Identify which cell holds the provided text, then report its (x, y) central coordinate. 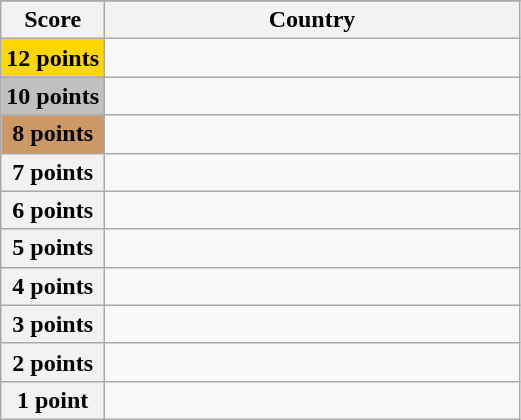
Country (312, 20)
7 points (53, 172)
5 points (53, 248)
6 points (53, 210)
8 points (53, 134)
1 point (53, 400)
Score (53, 20)
4 points (53, 286)
12 points (53, 58)
2 points (53, 362)
10 points (53, 96)
3 points (53, 324)
